Capture the cell that displays the provided text and extract its (x, y) central coordinate. 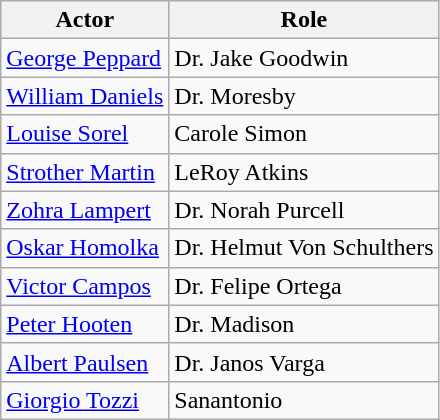
Actor (85, 20)
George Peppard (85, 58)
Zohra Lampert (85, 210)
Carole Simon (304, 134)
Dr. Norah Purcell (304, 210)
Dr. Janos Varga (304, 362)
Albert Paulsen (85, 362)
Dr. Helmut Von Schulthers (304, 248)
Louise Sorel (85, 134)
Dr. Madison (304, 324)
Giorgio Tozzi (85, 400)
Sanantonio (304, 400)
Victor Campos (85, 286)
Oskar Homolka (85, 248)
Role (304, 20)
William Daniels (85, 96)
LeRoy Atkins (304, 172)
Dr. Felipe Ortega (304, 286)
Dr. Jake Goodwin (304, 58)
Dr. Moresby (304, 96)
Peter Hooten (85, 324)
Strother Martin (85, 172)
